Locate the cell with the specified text and output its [x, y] center coordinate. 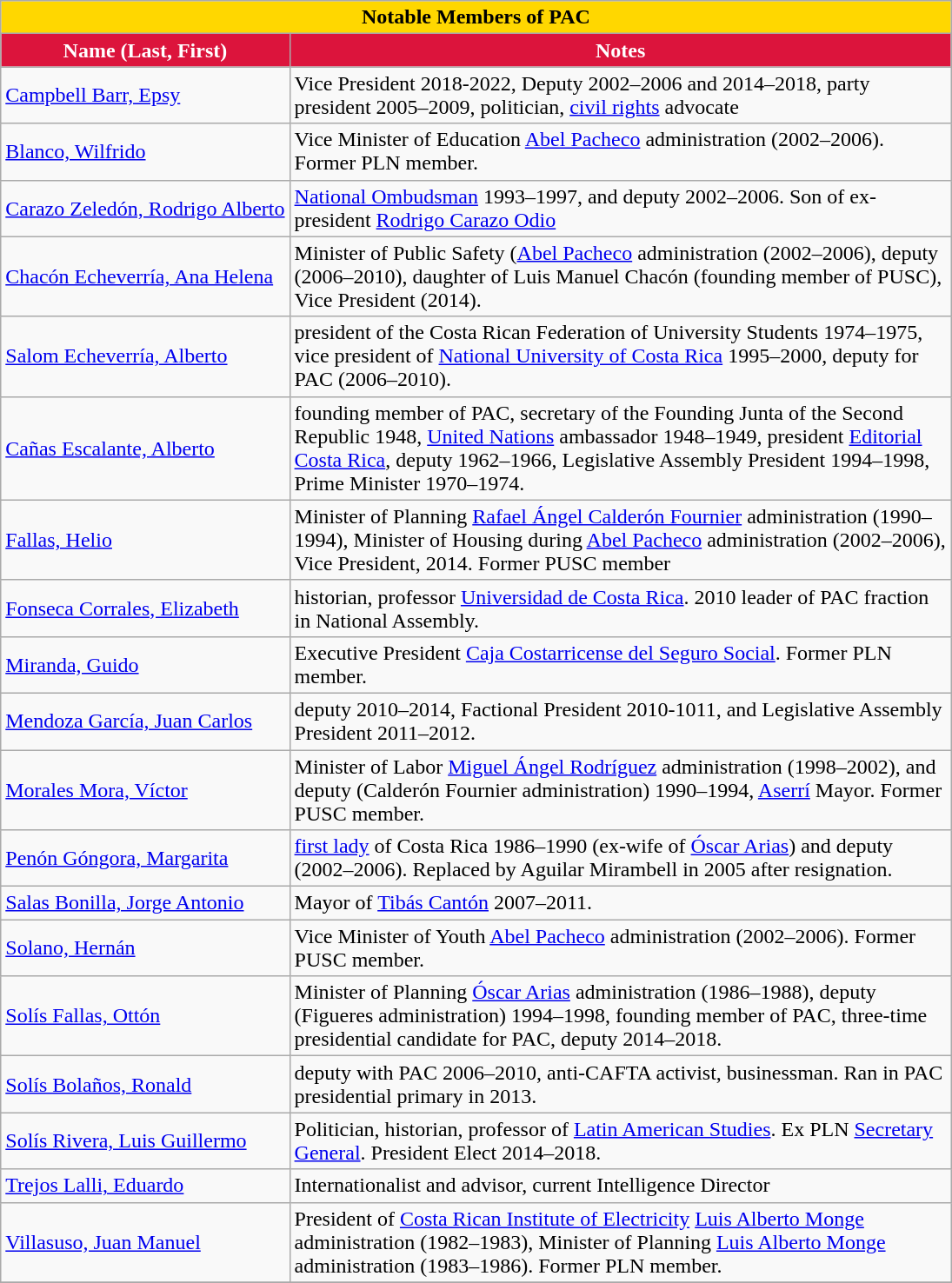
deputy 2010–2014, Factional President 2010-1011, and Legislative Assembly President 2011–2012. [621, 721]
Chacón Echeverría, Ana Helena [145, 276]
Vice Minister of Youth Abel Pacheco administration (2002–2006). Former PUSC member. [621, 947]
Fallas, Helio [145, 540]
Vice President 2018-2022, Deputy 2002–2006 and 2014–2018, party president 2005–2009, politician, civil rights advocate [621, 96]
Carazo Zeledón, Rodrigo Alberto [145, 209]
Mendoza García, Juan Carlos [145, 721]
Vice Minister of Education Abel Pacheco administration (2002–2006). Former PLN member. [621, 151]
deputy with PAC 2006–2010, anti-CAFTA activist, businessman. Ran in PAC presidential primary in 2013. [621, 1085]
Blanco, Wilfrido [145, 151]
Salas Bonilla, Jorge Antonio [145, 903]
Villasuso, Juan Manuel [145, 1242]
Trejos Lalli, Eduardo [145, 1186]
Notable Members of PAC [476, 17]
Solano, Hernán [145, 947]
Executive President Caja Costarricense del Seguro Social. Former PLN member. [621, 664]
Politician, historian, professor of Latin American Studies. Ex PLN Secretary General. President Elect 2014–2018. [621, 1140]
historian, professor Universidad de Costa Rica. 2010 leader of PAC fraction in National Assembly. [621, 608]
Name (Last, First) [145, 50]
Mayor of Tibás Cantón 2007–2011. [621, 903]
Miranda, Guido [145, 664]
Cañas Escalante, Alberto [145, 449]
Fonseca Corrales, Elizabeth [145, 608]
National Ombudsman 1993–1997, and deputy 2002–2006. Son of ex-president Rodrigo Carazo Odio [621, 209]
Notes [621, 50]
Internationalist and advisor, current Intelligence Director [621, 1186]
Penón Góngora, Margarita [145, 859]
Salom Echeverría, Alberto [145, 356]
Solís Rivera, Luis Guillermo [145, 1140]
Morales Mora, Víctor [145, 789]
Solís Fallas, Ottón [145, 1016]
first lady of Costa Rica 1986–1990 (ex-wife of Óscar Arias) and deputy (2002–2006). Replaced by Aguilar Mirambell in 2005 after resignation. [621, 859]
Campbell Barr, Epsy [145, 96]
Solís Bolaños, Ronald [145, 1085]
